Locate the cell with the specified text and output its [x, y] center coordinate. 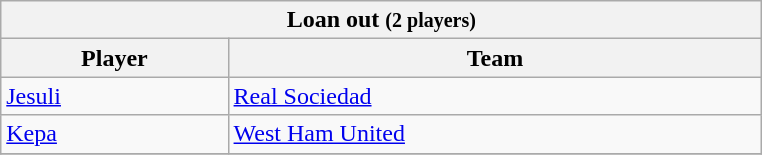
Real Sociedad [495, 96]
Kepa [114, 134]
Player [114, 58]
Team [495, 58]
West Ham United [495, 134]
Loan out (2 players) [382, 20]
Jesuli [114, 96]
